Detect which cell encompasses the target text, then output its [X, Y] center coordinate. 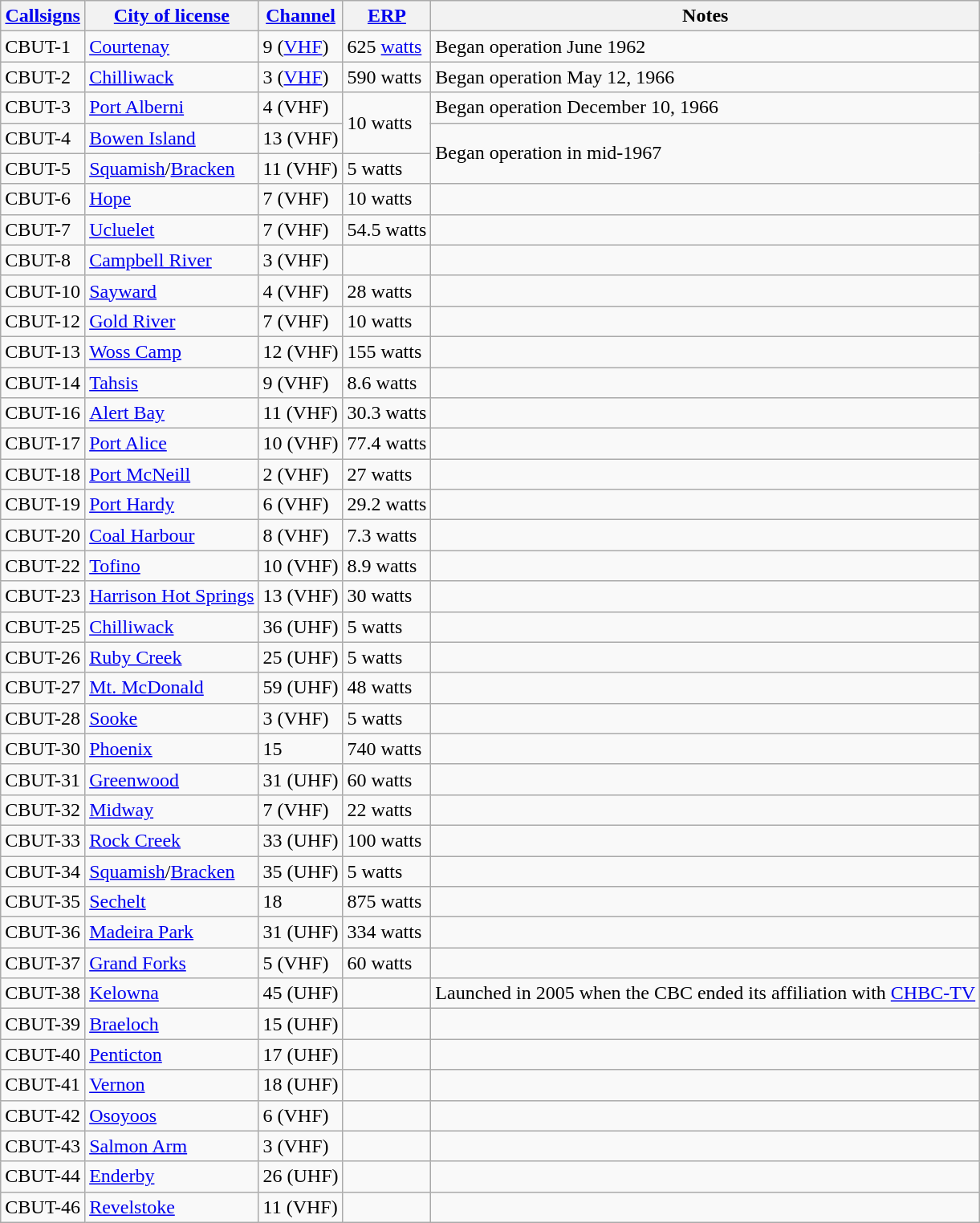
33 (UHF) [300, 840]
CBUT-38 [43, 993]
28 watts [387, 291]
Began operation June 1962 [706, 47]
155 watts [387, 351]
CBUT-35 [43, 902]
625 watts [387, 47]
Woss Camp [172, 351]
Vernon [172, 1085]
CBUT-7 [43, 230]
Revelstoke [172, 1207]
334 watts [387, 932]
CBUT-14 [43, 383]
12 (VHF) [300, 351]
CBUT-12 [43, 321]
Sechelt [172, 902]
CBUT-33 [43, 840]
Sooke [172, 718]
15 (UHF) [300, 1024]
CBUT-37 [43, 963]
CBUT-46 [43, 1207]
CBUT-22 [43, 566]
59 (UHF) [300, 688]
Hope [172, 199]
Callsigns [43, 16]
CBUT-4 [43, 138]
CBUT-16 [43, 413]
CBUT-1 [43, 47]
Began operation December 10, 1966 [706, 108]
Ucluelet [172, 230]
CBUT-13 [43, 351]
875 watts [387, 902]
18 (UHF) [300, 1085]
100 watts [387, 840]
CBUT-25 [43, 627]
8.6 watts [387, 383]
CBUT-3 [43, 108]
Began operation May 12, 1966 [706, 77]
Coal Harbour [172, 535]
CBUT-36 [43, 932]
Channel [300, 16]
18 [300, 902]
CBUT-19 [43, 505]
35 (UHF) [300, 871]
CBUT-27 [43, 688]
CBUT-34 [43, 871]
54.5 watts [387, 230]
Notes [706, 16]
CBUT-40 [43, 1054]
CBUT-10 [43, 291]
Enderby [172, 1176]
15 [300, 749]
Port Hardy [172, 505]
Gold River [172, 321]
2 (VHF) [300, 474]
CBUT-43 [43, 1146]
Kelowna [172, 993]
CBUT-32 [43, 810]
Began operation in mid-1967 [706, 153]
CBUT-20 [43, 535]
Madeira Park [172, 932]
Phoenix [172, 749]
8.9 watts [387, 566]
Campbell River [172, 260]
CBUT-31 [43, 779]
48 watts [387, 688]
CBUT-44 [43, 1176]
26 (UHF) [300, 1176]
Mt. McDonald [172, 688]
CBUT-42 [43, 1115]
Harrison Hot Springs [172, 596]
Osoyoos [172, 1115]
45 (UHF) [300, 993]
36 (UHF) [300, 627]
Port McNeill [172, 474]
CBUT-18 [43, 474]
Sayward [172, 291]
Tahsis [172, 383]
7.3 watts [387, 535]
CBUT-6 [43, 199]
Midway [172, 810]
ERP [387, 16]
Ruby Creek [172, 657]
Salmon Arm [172, 1146]
25 (UHF) [300, 657]
CBUT-30 [43, 749]
Greenwood [172, 779]
CBUT-41 [43, 1085]
27 watts [387, 474]
CBUT-8 [43, 260]
30 watts [387, 596]
30.3 watts [387, 413]
22 watts [387, 810]
590 watts [387, 77]
CBUT-5 [43, 169]
CBUT-23 [43, 596]
CBUT-26 [43, 657]
Courtenay [172, 47]
CBUT-39 [43, 1024]
CBUT-28 [43, 718]
Launched in 2005 when the CBC ended its affiliation with CHBC-TV [706, 993]
Alert Bay [172, 413]
8 (VHF) [300, 535]
Grand Forks [172, 963]
Port Alice [172, 444]
5 (VHF) [300, 963]
Port Alberni [172, 108]
29.2 watts [387, 505]
Tofino [172, 566]
Braeloch [172, 1024]
City of license [172, 16]
740 watts [387, 749]
77.4 watts [387, 444]
CBUT-2 [43, 77]
Bowen Island [172, 138]
17 (UHF) [300, 1054]
CBUT-17 [43, 444]
Rock Creek [172, 840]
Penticton [172, 1054]
